Identify which cell holds the provided text, then report its [X, Y] central coordinate. 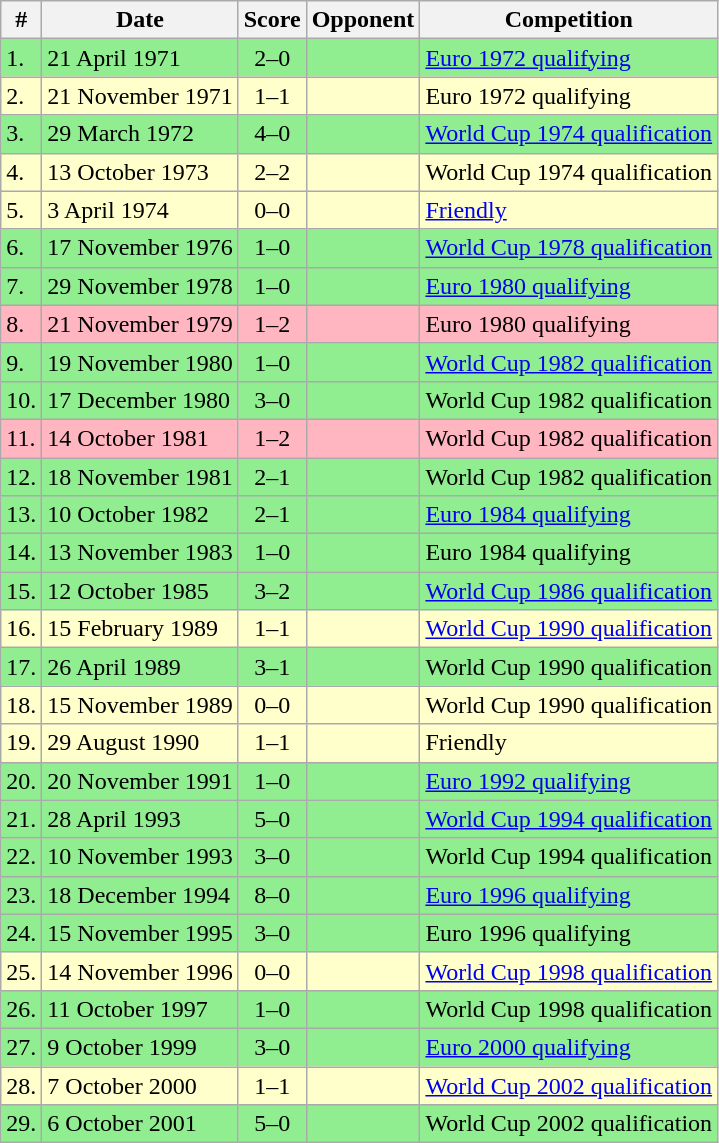
Score [272, 20]
18. [22, 705]
13 November 1983 [140, 553]
19 November 1980 [140, 362]
14 October 1981 [140, 438]
22. [22, 857]
3. [22, 134]
13 October 1973 [140, 172]
World Cup 1986 qualification [569, 591]
19. [22, 743]
29. [22, 1124]
23. [22, 895]
18 December 1994 [140, 895]
2. [22, 96]
6. [22, 248]
3 April 1974 [140, 210]
1. [22, 58]
20. [22, 781]
11. [22, 438]
25. [22, 971]
2–0 [272, 58]
21 November 1971 [140, 96]
10. [22, 400]
20 November 1991 [140, 781]
8. [22, 324]
3–2 [272, 591]
17. [22, 667]
21. [22, 819]
28 April 1993 [140, 819]
10 November 1993 [140, 857]
7 October 2000 [140, 1085]
27. [22, 1047]
13. [22, 515]
Competition [569, 20]
15 November 1989 [140, 705]
21 April 1971 [140, 58]
5. [22, 210]
15 February 1989 [140, 629]
18 November 1981 [140, 477]
7. [22, 286]
12. [22, 477]
4–0 [272, 134]
Euro 2000 qualifying [569, 1047]
2–2 [272, 172]
26. [22, 1009]
Euro 1992 qualifying [569, 781]
17 November 1976 [140, 248]
# [22, 20]
12 October 1985 [140, 591]
World Cup 1978 qualification [569, 248]
15 November 1995 [140, 933]
29 March 1972 [140, 134]
21 November 1979 [140, 324]
29 August 1990 [140, 743]
14 November 1996 [140, 971]
9 October 1999 [140, 1047]
3–1 [272, 667]
10 October 1982 [140, 515]
28. [22, 1085]
Date [140, 20]
9. [22, 362]
8–0 [272, 895]
15. [22, 591]
Opponent [363, 20]
4. [22, 172]
26 April 1989 [140, 667]
16. [22, 629]
24. [22, 933]
6 October 2001 [140, 1124]
11 October 1997 [140, 1009]
14. [22, 553]
29 November 1978 [140, 286]
17 December 1980 [140, 400]
